Scan for the cell matching the given text and deliver its [X, Y] coordinate at center. 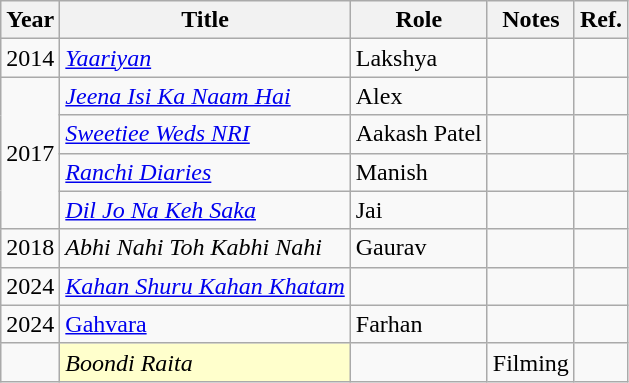
Jai [418, 210]
Ranchi Diaries [205, 172]
Year [30, 20]
Manish [418, 172]
Abhi Nahi Toh Kabhi Nahi [205, 248]
2017 [30, 153]
Farhan [418, 324]
Lakshya [418, 58]
Alex [418, 96]
Notes [530, 20]
Filming [530, 362]
Gahvara [205, 324]
Jeena Isi Ka Naam Hai [205, 96]
Gaurav [418, 248]
2018 [30, 248]
Kahan Shuru Kahan Khatam [205, 286]
Dil Jo Na Keh Saka [205, 210]
Ref. [600, 20]
Aakash Patel [418, 134]
Title [205, 20]
2014 [30, 58]
Yaariyan [205, 58]
Sweetiee Weds NRI [205, 134]
Role [418, 20]
Boondi Raita [205, 362]
